Return (X, Y) of the center of cell containing provided text 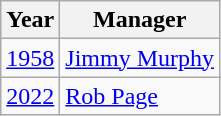
Rob Page (140, 96)
Year (30, 20)
1958 (30, 58)
2022 (30, 96)
Jimmy Murphy (140, 58)
Manager (140, 20)
